Provide the [X, Y] coordinate of the cell's center where the given text is located.  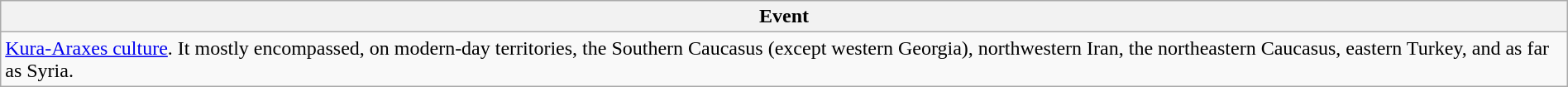
Event [784, 17]
